Identify which cell holds the provided text, then report its (x, y) central coordinate. 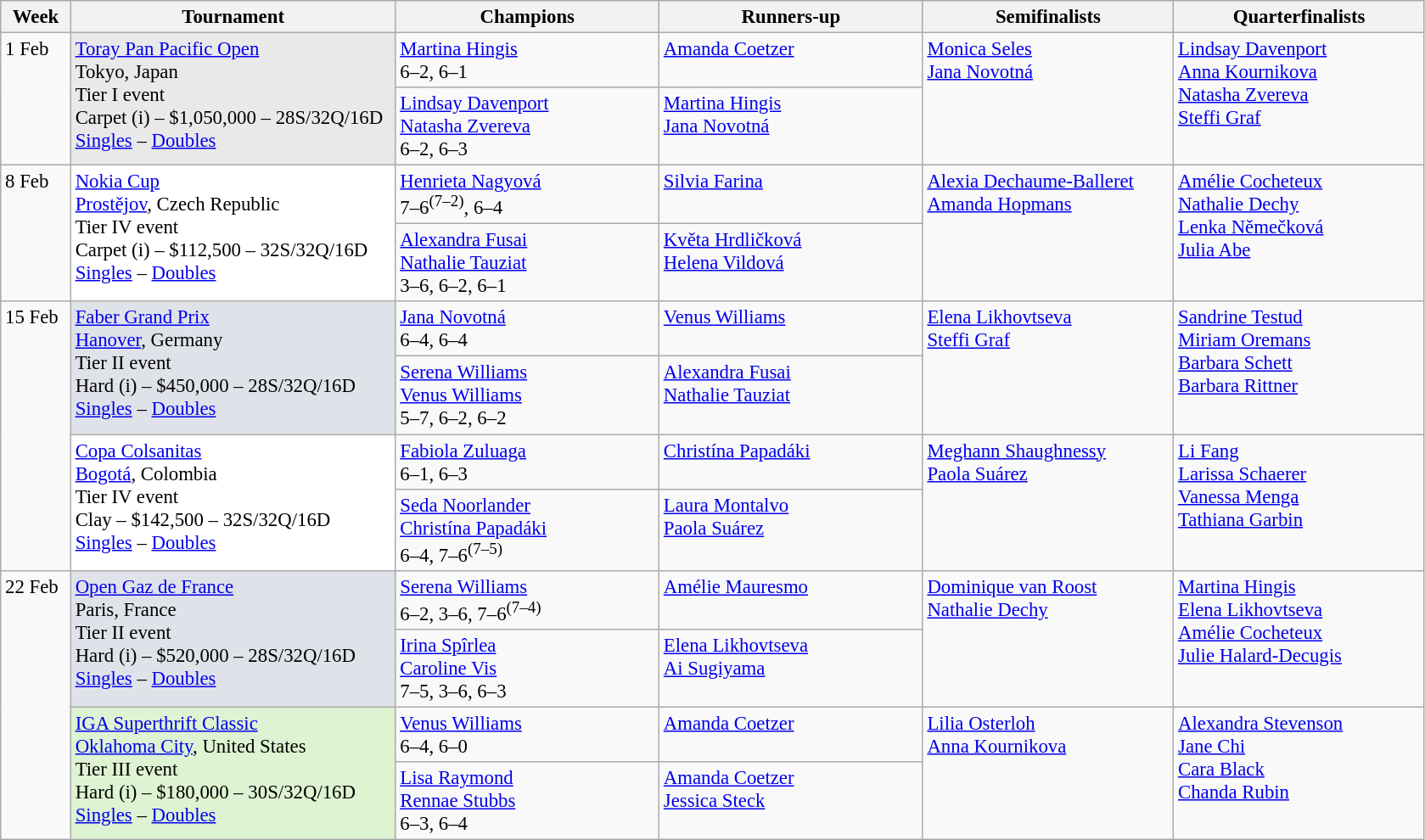
Toray Pan Pacific Open Tokyo, Japan Tier I event Carpet (i) – $1,050,000 – 28S/32Q/16DSingles – Doubles (233, 99)
Martina Hingis Elena Likhovtseva Amélie Cocheteux Julie Halard-Decugis (1299, 638)
Meghann Shaughnessy Paola Suárez (1048, 502)
Henrieta Nagyová 7–6(7–2), 6–4 (528, 195)
Runners-up (791, 17)
Alexandra Fusai Nathalie Tauziat3–6, 6–2, 6–1 (528, 263)
15 Feb (36, 436)
1 Feb (36, 99)
Faber Grand PrixHanover, Germany Tier II event Hard (i) – $450,000 – 28S/32Q/16DSingles – Doubles (233, 368)
Venus Williams 6–4, 6–0 (528, 735)
Amélie Cocheteux Nathalie Dechy Lenka Němečková Julia Abe (1299, 234)
Li Fang Larissa Schaerer Vanessa Menga Tathiana Garbin (1299, 502)
Quarterfinalists (1299, 17)
Alexandra Stevenson Jane Chi Cara Black Chanda Rubin (1299, 773)
22 Feb (36, 704)
Week (36, 17)
Seda Noorlander Christína Papadáki6–4, 7–6(7–5) (528, 529)
Lindsay Davenport Natasha Zvereva6–2, 6–3 (528, 126)
Fabiola Zuluaga 6–1, 6–3 (528, 462)
Sandrine Testud Miriam Oremans Barbara Schett Barbara Rittner (1299, 368)
Alexandra Fusai Nathalie Tauziat (791, 395)
Dominique van Roost Nathalie Dechy (1048, 638)
Jana Novotná 6–4, 6–4 (528, 329)
Monica Seles Jana Novotná (1048, 99)
Semifinalists (1048, 17)
Tournament (233, 17)
Serena Williams 6–2, 3–6, 7–6(7–4) (528, 599)
Venus Williams (791, 329)
Silvia Farina (791, 195)
Serena Williams Venus Williams5–7, 6–2, 6–2 (528, 395)
Květa Hrdličková Helena Vildová (791, 263)
Open Gaz de France Paris, France Tier II event Hard (i) – $520,000 – 28S/32Q/16DSingles – Doubles (233, 638)
Elena Likhovtseva Steffi Graf (1048, 368)
Alexia Dechaume-Balleret Amanda Hopmans (1048, 234)
Copa Colsanitas Bogotá, Colombia Tier IV event Clay – $142,500 – 32S/32Q/16DSingles – Doubles (233, 502)
Martina Hingis 6–2, 6–1 (528, 61)
Amélie Mauresmo (791, 599)
IGA Superthrift Classic Oklahoma City, United States Tier III event Hard (i) – $180,000 – 30S/32Q/16DSingles – Doubles (233, 773)
Nokia Cup Prostějov, Czech Republic Tier IV event Carpet (i) – $112,500 – 32S/32Q/16DSingles – Doubles (233, 234)
Lisa Raymond Rennae Stubbs6–3, 6–4 (528, 801)
Elena Likhovtseva Ai Sugiyama (791, 669)
8 Feb (36, 234)
Champions (528, 17)
Lilia Osterloh Anna Kournikova (1048, 773)
Lindsay Davenport Anna Kournikova Natasha Zvereva Steffi Graf (1299, 99)
Irina Spîrlea Caroline Vis7–5, 3–6, 6–3 (528, 669)
Martina Hingis Jana Novotná (791, 126)
Amanda Coetzer Jessica Steck (791, 801)
Laura Montalvo Paola Suárez (791, 529)
Christína Papadáki (791, 462)
